From the cell containing the given text, extract its center point as (X, Y) coordinate. 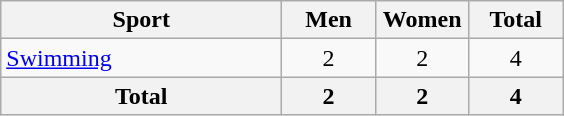
Men (329, 20)
Women (422, 20)
Swimming (142, 58)
Sport (142, 20)
